Locate the cell with the specified text and output its [x, y] center coordinate. 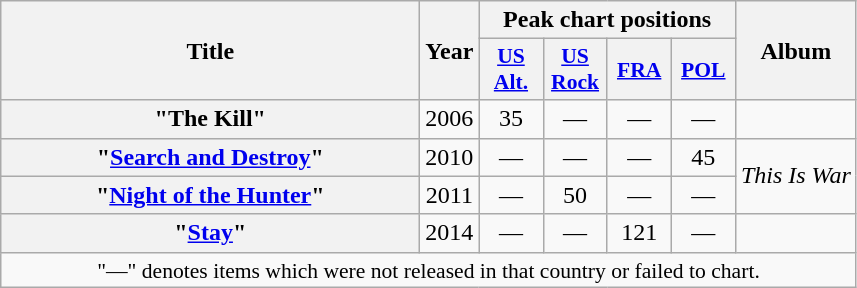
45 [703, 157]
2011 [450, 195]
50 [575, 195]
Title [210, 50]
35 [511, 119]
FRA [639, 70]
"The Kill" [210, 119]
"Search and Destroy" [210, 157]
"Stay" [210, 233]
Album [796, 50]
USRock [575, 70]
2006 [450, 119]
Year [450, 50]
This Is War [796, 176]
USAlt. [511, 70]
"Night of the Hunter" [210, 195]
"—" denotes items which were not released in that country or failed to chart. [429, 270]
Peak chart positions [607, 20]
2010 [450, 157]
POL [703, 70]
2014 [450, 233]
121 [639, 233]
